From the cell containing the given text, extract its center point as [X, Y] coordinate. 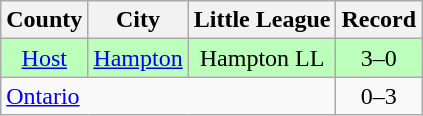
Host [44, 58]
3–0 [379, 58]
Hampton LL [262, 58]
Record [379, 20]
Ontario [168, 96]
Hampton [138, 58]
Little League [262, 20]
County [44, 20]
0–3 [379, 96]
City [138, 20]
